Return the [x, y] coordinate for the center point of the cell that contains the specified text.  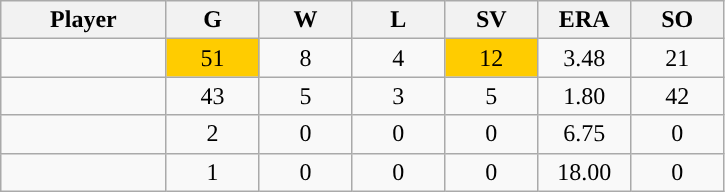
3 [398, 96]
6.75 [584, 134]
G [212, 20]
SV [492, 20]
8 [306, 58]
W [306, 20]
Player [84, 20]
51 [212, 58]
2 [212, 134]
ERA [584, 20]
21 [678, 58]
L [398, 20]
42 [678, 96]
1 [212, 172]
4 [398, 58]
12 [492, 58]
18.00 [584, 172]
1.80 [584, 96]
43 [212, 96]
3.48 [584, 58]
SO [678, 20]
